Identify which cell holds the provided text, then report its [x, y] central coordinate. 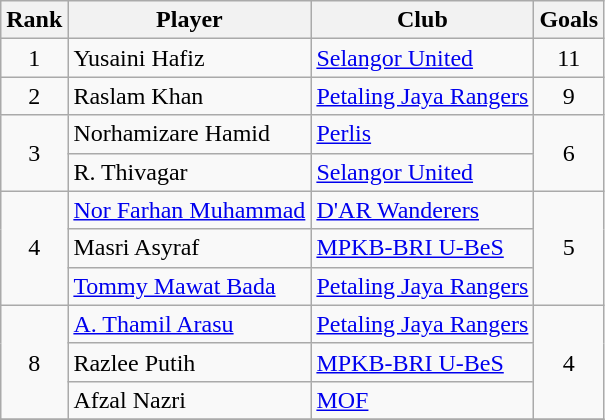
2 [34, 96]
Rank [34, 20]
A. Thamil Arasu [190, 324]
Nor Farhan Muhammad [190, 210]
Norhamizare Hamid [190, 134]
Raslam Khan [190, 96]
1 [34, 58]
6 [569, 153]
Perlis [422, 134]
Masri Asyraf [190, 248]
Goals [569, 20]
9 [569, 96]
Club [422, 20]
Yusaini Hafiz [190, 58]
D'AR Wanderers [422, 210]
11 [569, 58]
R. Thivagar [190, 172]
Afzal Nazri [190, 400]
MOF [422, 400]
5 [569, 248]
Tommy Mawat Bada [190, 286]
3 [34, 153]
Player [190, 20]
Razlee Putih [190, 362]
8 [34, 362]
